Find where the given text appears and provide that cell's center as [x, y] coordinate. 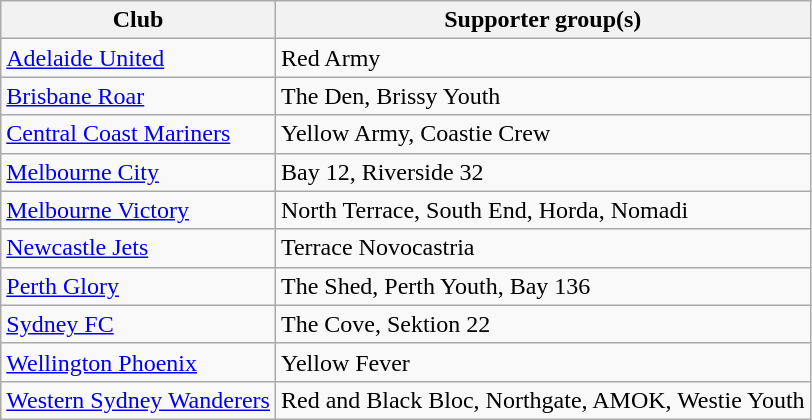
Sydney FC [138, 324]
Perth Glory [138, 286]
Club [138, 20]
Central Coast Mariners [138, 134]
The Cove, Sektion 22 [542, 324]
Red and Black Bloc, Northgate, AMOK, Westie Youth [542, 400]
Terrace Novocastria [542, 248]
Red Army [542, 58]
The Den, Brissy Youth [542, 96]
Western Sydney Wanderers [138, 400]
Melbourne City [138, 172]
Brisbane Roar [138, 96]
Wellington Phoenix [138, 362]
Adelaide United [138, 58]
Yellow Army, Coastie Crew [542, 134]
Bay 12, Riverside 32 [542, 172]
The Shed, Perth Youth, Bay 136 [542, 286]
North Terrace, South End, Horda, Nomadi [542, 210]
Melbourne Victory [138, 210]
Yellow Fever [542, 362]
Supporter group(s) [542, 20]
Newcastle Jets [138, 248]
